For the text-containing cell, return its midpoint in (X, Y) coordinate format. 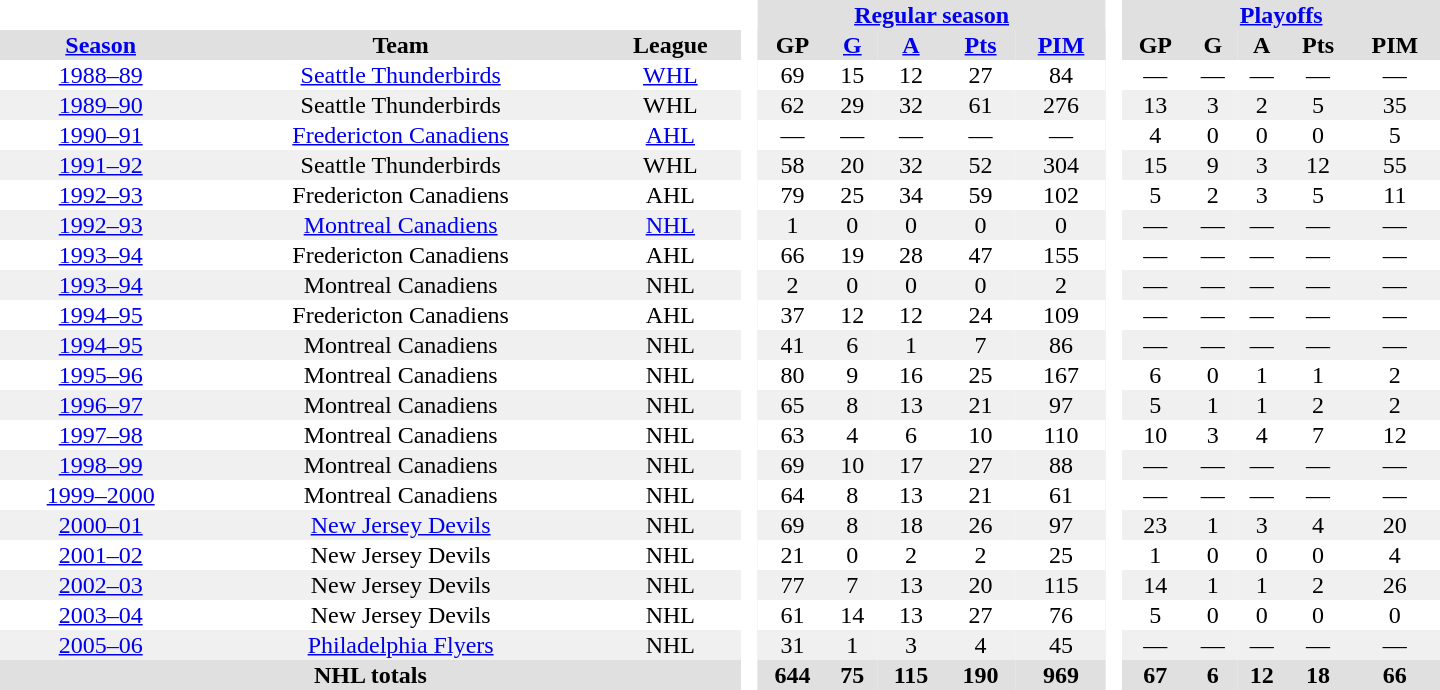
110 (1061, 435)
29 (852, 105)
NHL totals (370, 675)
75 (852, 675)
55 (1395, 165)
34 (911, 195)
23 (1155, 525)
37 (792, 315)
167 (1061, 375)
Philadelphia Flyers (400, 645)
62 (792, 105)
2003–04 (100, 615)
17 (911, 465)
1997–98 (100, 435)
102 (1061, 195)
1995–96 (100, 375)
2005–06 (100, 645)
2000–01 (100, 525)
67 (1155, 675)
86 (1061, 345)
76 (1061, 615)
80 (792, 375)
35 (1395, 105)
Playoffs (1281, 15)
644 (792, 675)
65 (792, 405)
2001–02 (100, 555)
276 (1061, 105)
1989–90 (100, 105)
52 (980, 165)
58 (792, 165)
11 (1395, 195)
45 (1061, 645)
1998–99 (100, 465)
28 (911, 255)
77 (792, 585)
1996–97 (100, 405)
16 (911, 375)
88 (1061, 465)
109 (1061, 315)
47 (980, 255)
1990–91 (100, 135)
1988–89 (100, 75)
2002–03 (100, 585)
31 (792, 645)
59 (980, 195)
Regular season (932, 15)
Team (400, 45)
64 (792, 495)
19 (852, 255)
155 (1061, 255)
Season (100, 45)
1991–92 (100, 165)
84 (1061, 75)
304 (1061, 165)
969 (1061, 675)
79 (792, 195)
190 (980, 675)
League (670, 45)
41 (792, 345)
63 (792, 435)
1999–2000 (100, 495)
24 (980, 315)
